Determine the (x, y) coordinate at the center of the cell enclosing the given text.  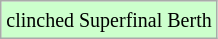
clinched Superfinal Berth (109, 20)
